Scan for the cell matching the given text and deliver its [X, Y] coordinate at center. 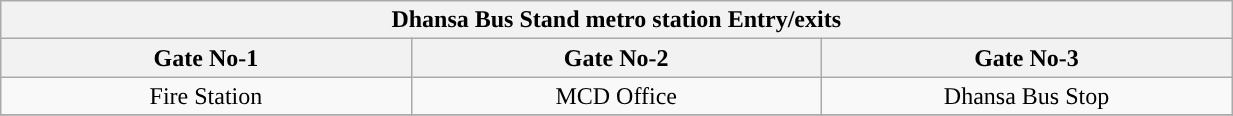
Gate No-1 [206, 58]
Fire Station [206, 96]
Gate No-3 [1026, 58]
Gate No-2 [616, 58]
Dhansa Bus Stop [1026, 96]
Dhansa Bus Stand metro station Entry/exits [616, 20]
MCD Office [616, 96]
